Scan for the cell matching the given text and deliver its (X, Y) coordinate at center. 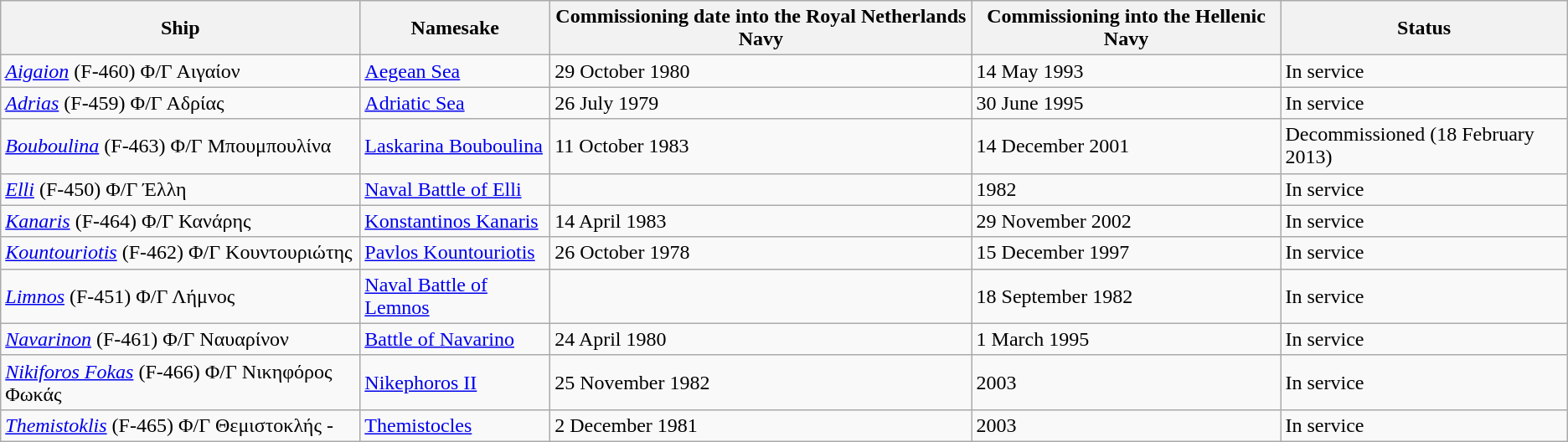
18 September 1982 (1126, 296)
14 May 1993 (1126, 71)
Limnos (F-451) Φ/Γ Λήμνος (181, 296)
Bouboulina (F-463) Φ/Γ Μπουμπουλίνα (181, 146)
Adrias (F-459) Φ/Γ Αδρίας (181, 103)
Aegean Sea (456, 71)
14 December 2001 (1126, 146)
29 November 2002 (1126, 221)
Commissioning into the Hellenic Navy (1126, 28)
Nikiforos Fokas (F-466) Φ/Γ Νικηφόρος Φωκάς (181, 382)
Konstantinos Kanaris (456, 221)
30 June 1995 (1126, 103)
1982 (1126, 189)
Battle of Navarino (456, 339)
26 July 1979 (761, 103)
Kanaris (F-464) Φ/Γ Κανάρης (181, 221)
Namesake (456, 28)
14 April 1983 (761, 221)
Commissioning date into the Royal Netherlands Navy (761, 28)
2 December 1981 (761, 425)
Adriatic Sea (456, 103)
15 December 1997 (1126, 253)
24 April 1980 (761, 339)
Status (1424, 28)
Naval Battle of Elli (456, 189)
Pavlos Kountouriotis (456, 253)
Themistocles (456, 425)
Nikephoros II (456, 382)
Elli (F-450) Φ/Γ Έλλη (181, 189)
29 October 1980 (761, 71)
1 March 1995 (1126, 339)
Navarinon (F-461) Φ/Γ Ναυαρίνον (181, 339)
25 November 1982 (761, 382)
26 October 1978 (761, 253)
Naval Battle of Lemnos (456, 296)
11 October 1983 (761, 146)
Aigaion (F-460) Φ/Γ Αιγαίον (181, 71)
Laskarina Bouboulina (456, 146)
Themistoklis (F-465) Φ/Γ Θεμιστοκλής - (181, 425)
Decommissioned (18 February 2013) (1424, 146)
Kountouriotis (F-462) Φ/Γ Κουντουριώτης (181, 253)
Ship (181, 28)
